Search for the cell housing the specified text and yield its [x, y] center coordinate. 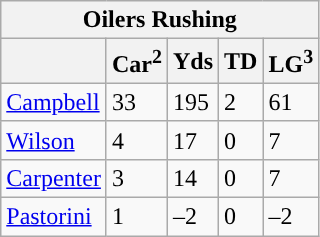
TD [241, 62]
Carpenter [54, 178]
61 [291, 102]
3 [136, 178]
14 [192, 178]
2 [241, 102]
Oilers Rushing [160, 20]
Pastorini [54, 217]
Car2 [136, 62]
Campbell [54, 102]
Wilson [54, 140]
195 [192, 102]
Yds [192, 62]
33 [136, 102]
17 [192, 140]
LG3 [291, 62]
1 [136, 217]
4 [136, 140]
